Find where the given text appears and provide that cell's center as [x, y] coordinate. 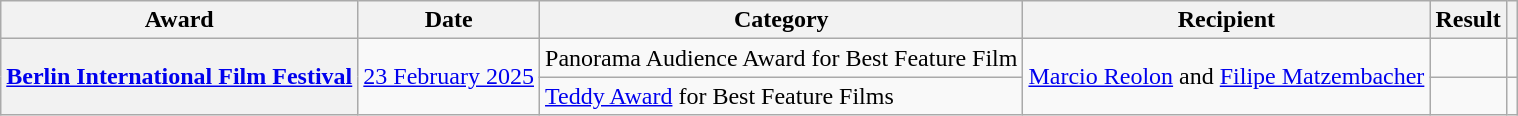
Date [449, 20]
Award [180, 20]
Marcio Reolon and Filipe Matzembacher [1226, 77]
Result [1468, 20]
Panorama Audience Award for Best Feature Film [782, 58]
Teddy Award for Best Feature Films [782, 96]
23 February 2025 [449, 77]
Category [782, 20]
Recipient [1226, 20]
Berlin International Film Festival [180, 77]
